Search for the cell housing the specified text and yield its (X, Y) center coordinate. 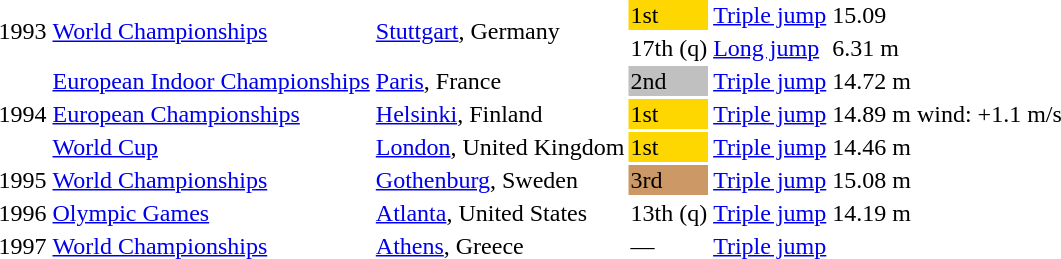
Helsinki, Finland (500, 114)
Stuttgart, Germany (500, 32)
Gothenburg, Sweden (500, 180)
2nd (669, 81)
15.08 m (872, 180)
14.72 m (872, 81)
World Cup (211, 147)
6.31 m (872, 48)
14.19 m (872, 213)
London, United Kingdom (500, 147)
Paris, France (500, 81)
17th (q) (669, 48)
15.09 (872, 15)
Long jump (770, 48)
Olympic Games (211, 213)
3rd (669, 180)
European Indoor Championships (211, 81)
Atlanta, United States (500, 213)
13th (q) (669, 213)
European Championships (211, 114)
14.89 m (872, 114)
14.46 m (872, 147)
